Return the [x, y] coordinate for the center point of the cell that contains the specified text.  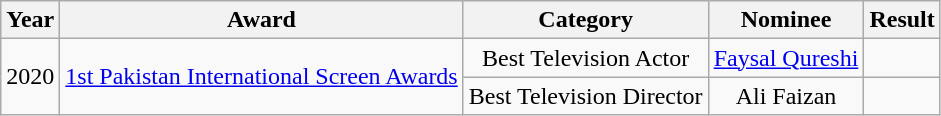
Ali Faizan [786, 96]
Category [586, 20]
Award [262, 20]
Best Television Actor [586, 58]
1st Pakistan International Screen Awards [262, 77]
2020 [30, 77]
Faysal Qureshi [786, 58]
Nominee [786, 20]
Year [30, 20]
Best Television Director [586, 96]
Result [902, 20]
